For the text-containing cell, return its midpoint in (x, y) coordinate format. 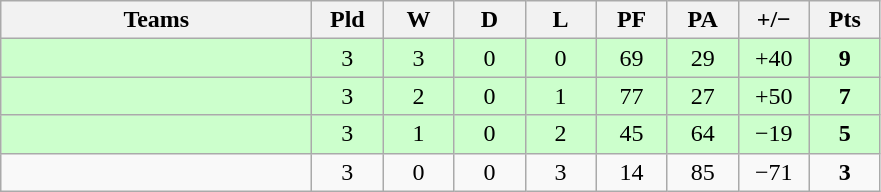
5 (844, 134)
9 (844, 58)
45 (632, 134)
−71 (774, 172)
64 (702, 134)
−19 (774, 134)
L (560, 20)
85 (702, 172)
Teams (156, 20)
W (418, 20)
PA (702, 20)
PF (632, 20)
Pld (348, 20)
27 (702, 96)
14 (632, 172)
29 (702, 58)
7 (844, 96)
69 (632, 58)
+/− (774, 20)
+40 (774, 58)
Pts (844, 20)
77 (632, 96)
+50 (774, 96)
D (490, 20)
